Scan for the cell matching the given text and deliver its [x, y] coordinate at center. 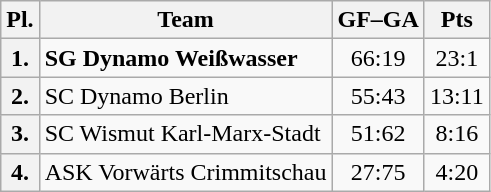
4:20 [456, 172]
27:75 [378, 172]
2. [20, 96]
ASK Vorwärts Crimmitschau [186, 172]
SG Dynamo Weißwasser [186, 58]
1. [20, 58]
66:19 [378, 58]
13:11 [456, 96]
4. [20, 172]
SC Wismut Karl-Marx-Stadt [186, 134]
Pl. [20, 20]
3. [20, 134]
51:62 [378, 134]
Pts [456, 20]
55:43 [378, 96]
8:16 [456, 134]
Team [186, 20]
23:1 [456, 58]
SC Dynamo Berlin [186, 96]
GF–GA [378, 20]
